From the cell containing the given text, extract its center point as (x, y) coordinate. 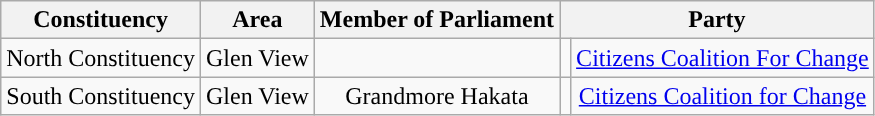
Member of Parliament (436, 20)
Citizens Coalition for Change (723, 96)
Citizens Coalition For Change (723, 58)
Constituency (101, 20)
South Constituency (101, 96)
Party (718, 20)
Grandmore Hakata (436, 96)
North Constituency (101, 58)
Area (257, 20)
